For the text-containing cell, return its midpoint in [X, Y] coordinate format. 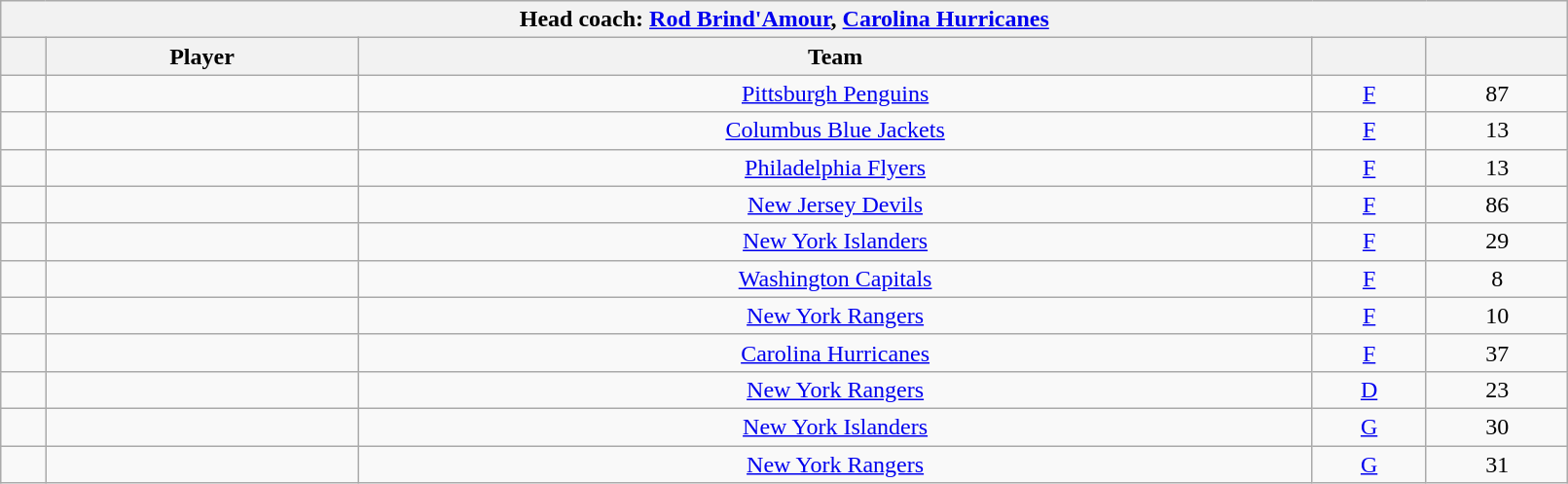
30 [1497, 427]
Washington Capitals [835, 279]
29 [1497, 242]
D [1369, 390]
10 [1497, 316]
Team [835, 56]
23 [1497, 390]
87 [1497, 93]
Pittsburgh Penguins [835, 93]
86 [1497, 205]
Head coach: Rod Brind'Amour, Carolina Hurricanes [784, 19]
Player [202, 56]
8 [1497, 279]
Carolina Hurricanes [835, 353]
37 [1497, 353]
31 [1497, 465]
Philadelphia Flyers [835, 168]
Columbus Blue Jackets [835, 130]
New Jersey Devils [835, 205]
